Search for the cell housing the specified text and yield its (x, y) center coordinate. 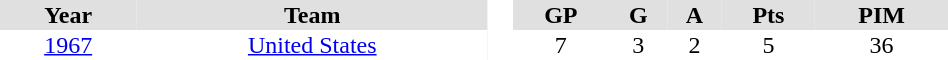
GP (560, 15)
7 (560, 45)
5 (769, 45)
PIM (882, 15)
G (638, 15)
3 (638, 45)
Pts (769, 15)
Year (68, 15)
1967 (68, 45)
Team (312, 15)
United States (312, 45)
2 (694, 45)
A (694, 15)
36 (882, 45)
